Identify which cell holds the provided text, then report its [X, Y] central coordinate. 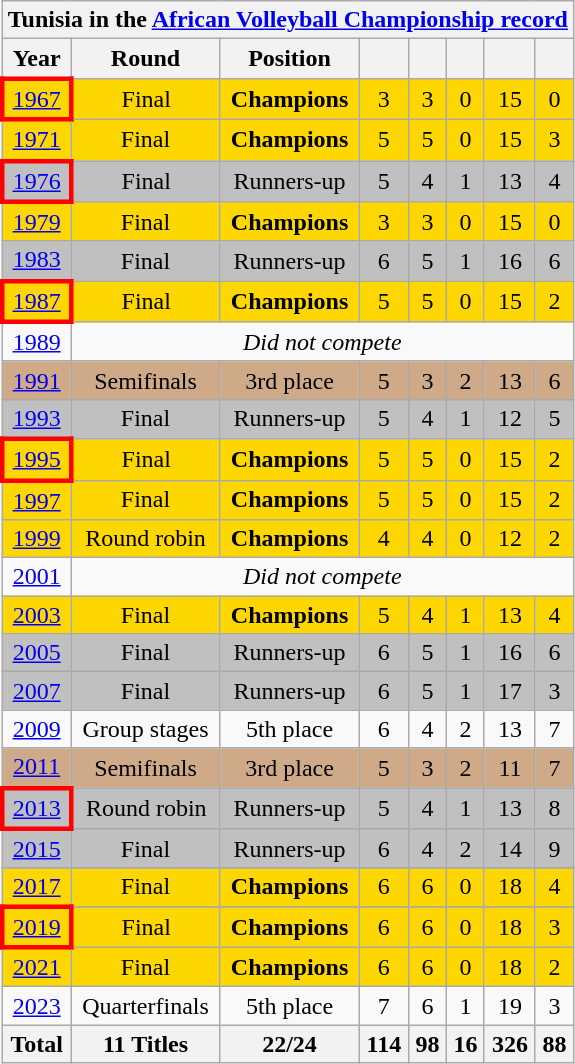
1995 [36, 460]
1976 [36, 180]
2023 [36, 1006]
2015 [36, 849]
2003 [36, 615]
1979 [36, 222]
1991 [36, 380]
11 [510, 768]
1987 [36, 302]
2001 [36, 577]
Position [290, 59]
2019 [36, 926]
1983 [36, 261]
11 Titles [146, 1044]
17 [510, 691]
1997 [36, 500]
88 [554, 1044]
1999 [36, 539]
2011 [36, 768]
Year [36, 59]
2017 [36, 887]
1989 [36, 342]
Tunisia in the African Volleyball Championship record [288, 20]
Group stages [146, 729]
Total [36, 1044]
22/24 [290, 1044]
326 [510, 1044]
14 [510, 849]
1993 [36, 419]
Round [146, 59]
2005 [36, 653]
2007 [36, 691]
8 [554, 808]
114 [384, 1044]
9 [554, 849]
98 [428, 1044]
19 [510, 1006]
1967 [36, 98]
2013 [36, 808]
2021 [36, 967]
2009 [36, 729]
Quarterfinals [146, 1006]
1971 [36, 140]
